Find where the given text appears and provide that cell's center as [x, y] coordinate. 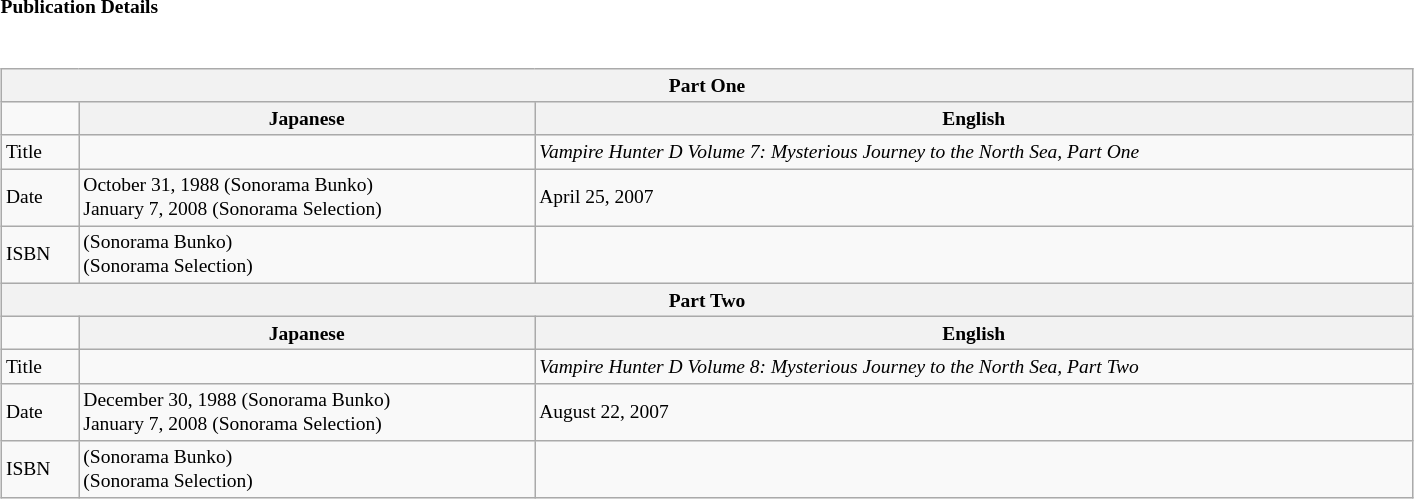
Vampire Hunter D Volume 7: Mysterious Journey to the North Sea, Part One [974, 152]
December 30, 1988 (Sonorama Bunko)January 7, 2008 (Sonorama Selection) [307, 412]
Part Two [707, 300]
April 25, 2007 [974, 198]
August 22, 2007 [974, 412]
October 31, 1988 (Sonorama Bunko)January 7, 2008 (Sonorama Selection) [307, 198]
Vampire Hunter D Volume 8: Mysterious Journey to the North Sea, Part Two [974, 366]
Part One [707, 86]
